Output the [X, Y] coordinate of the center of the cell containing the given text.  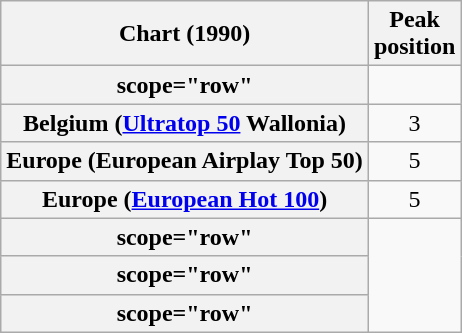
3 [414, 123]
Chart (1990) [185, 34]
Europe (European Hot 100) [185, 199]
Peakposition [414, 34]
Europe (European Airplay Top 50) [185, 161]
Belgium (Ultratop 50 Wallonia) [185, 123]
